Pinpoint the cell where the given text exists, returning its (X, Y) midpoint coordinate. 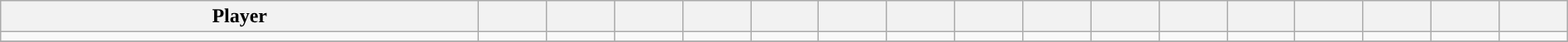
Player (240, 16)
